Return the [x, y] coordinate for the center point of the cell that contains the specified text.  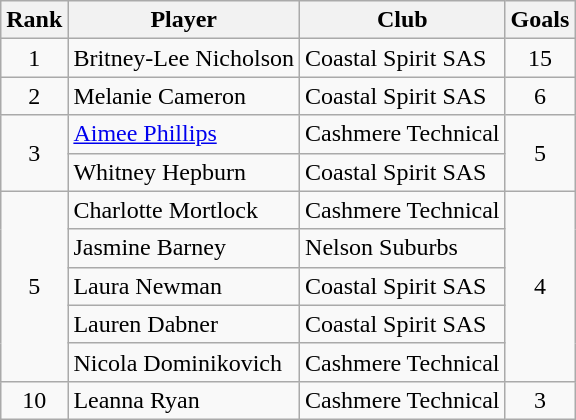
Rank [34, 20]
Player [184, 20]
1 [34, 58]
Britney-Lee Nicholson [184, 58]
Whitney Hepburn [184, 172]
Goals [540, 20]
4 [540, 286]
Leanna Ryan [184, 400]
2 [34, 96]
Melanie Cameron [184, 96]
Charlotte Mortlock [184, 210]
Nicola Dominikovich [184, 362]
10 [34, 400]
6 [540, 96]
Nelson Suburbs [403, 248]
Jasmine Barney [184, 248]
15 [540, 58]
Club [403, 20]
Aimee Phillips [184, 134]
Lauren Dabner [184, 324]
Laura Newman [184, 286]
